Identify which cell holds the provided text, then report its [X, Y] central coordinate. 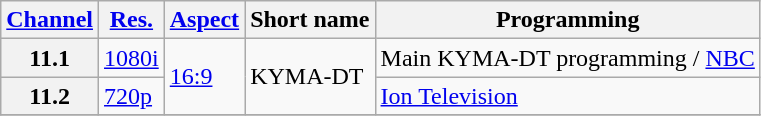
720p [132, 96]
Channel [50, 20]
11.1 [50, 58]
16:9 [204, 77]
Main KYMA-DT programming / NBC [568, 58]
Ion Television [568, 96]
Aspect [204, 20]
KYMA-DT [310, 77]
Short name [310, 20]
Res. [132, 20]
11.2 [50, 96]
Programming [568, 20]
1080i [132, 58]
